Capture the cell that displays the provided text and extract its (x, y) central coordinate. 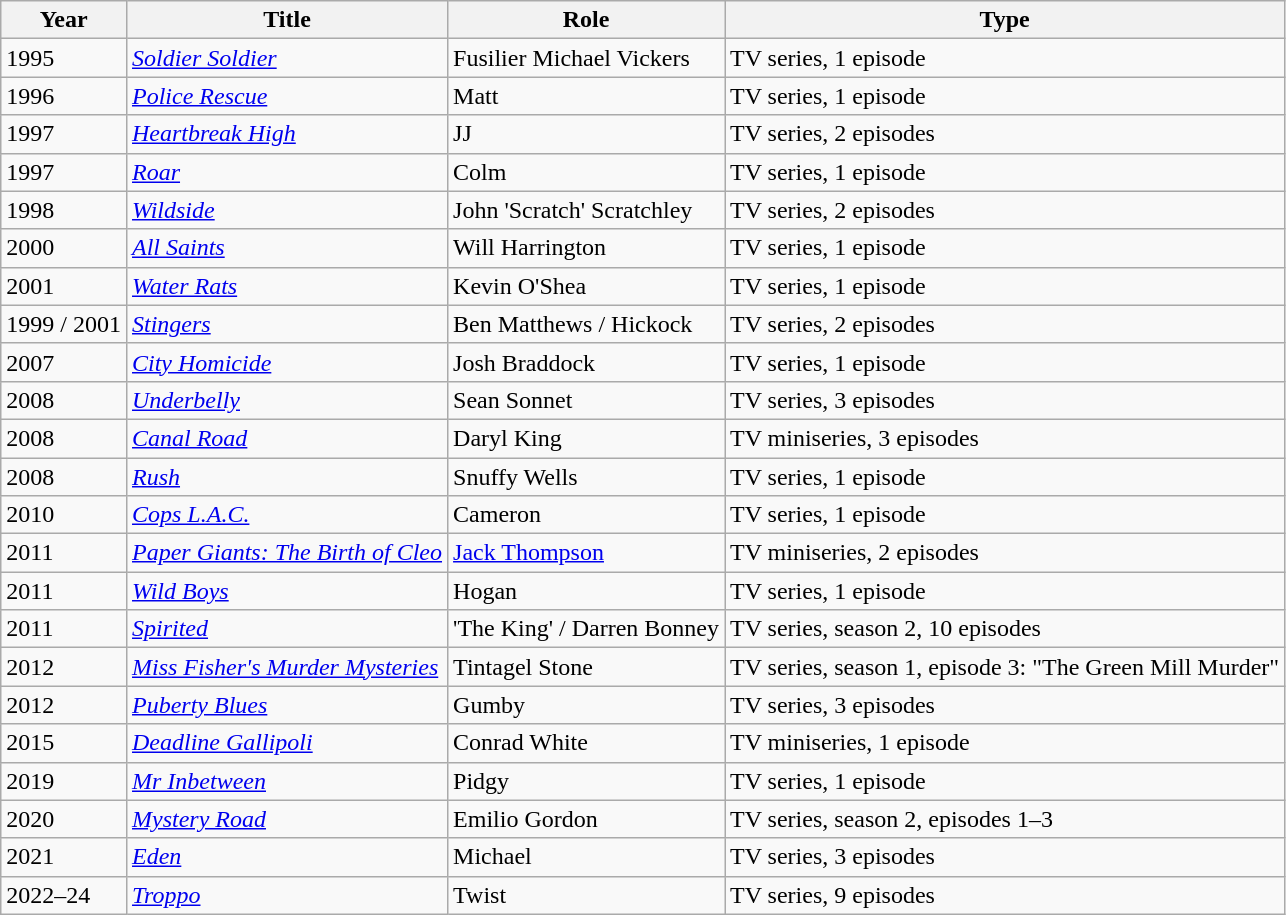
Deadline Gallipoli (286, 743)
'The King' / Darren Bonney (586, 629)
Water Rats (286, 286)
Emilio Gordon (586, 819)
2010 (64, 515)
Sean Sonnet (586, 400)
2001 (64, 286)
Kevin O'Shea (586, 286)
Josh Braddock (586, 362)
Gumby (586, 705)
Spirited (286, 629)
Roar (286, 172)
Michael (586, 857)
Mr Inbetween (286, 781)
Year (64, 20)
1995 (64, 58)
TV series, season 2, episodes 1–3 (1005, 819)
Jack Thompson (586, 553)
Miss Fisher's Murder Mysteries (286, 667)
Conrad White (586, 743)
City Homicide (286, 362)
Pidgy (586, 781)
Cameron (586, 515)
2015 (64, 743)
John 'Scratch' Scratchley (586, 210)
Heartbreak High (286, 134)
TV series, 9 episodes (1005, 895)
Puberty Blues (286, 705)
2021 (64, 857)
Rush (286, 477)
2007 (64, 362)
2019 (64, 781)
All Saints (286, 248)
Canal Road (286, 438)
1999 / 2001 (64, 324)
Will Harrington (586, 248)
Title (286, 20)
TV series, season 1, episode 3: "The Green Mill Murder" (1005, 667)
Fusilier Michael Vickers (586, 58)
TV miniseries, 1 episode (1005, 743)
TV miniseries, 3 episodes (1005, 438)
2000 (64, 248)
Matt (586, 96)
TV series, season 2, 10 episodes (1005, 629)
Soldier Soldier (286, 58)
Eden (286, 857)
Paper Giants: The Birth of Cleo (286, 553)
Hogan (586, 591)
Snuffy Wells (586, 477)
Cops L.A.C. (286, 515)
Stingers (286, 324)
Mystery Road (286, 819)
1998 (64, 210)
JJ (586, 134)
Ben Matthews / Hickock (586, 324)
Troppo (286, 895)
2020 (64, 819)
Colm (586, 172)
Daryl King (586, 438)
Police Rescue (286, 96)
Wildside (286, 210)
Twist (586, 895)
2022–24 (64, 895)
TV miniseries, 2 episodes (1005, 553)
Tintagel Stone (586, 667)
Role (586, 20)
Underbelly (286, 400)
Wild Boys (286, 591)
1996 (64, 96)
Type (1005, 20)
